Detect which cell encompasses the target text, then output its (X, Y) center coordinate. 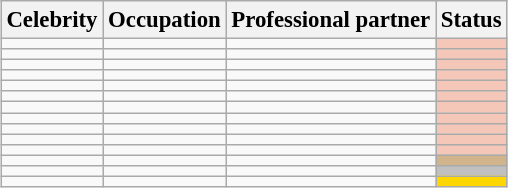
Celebrity (52, 20)
Status (472, 20)
Occupation (164, 20)
Professional partner (331, 20)
